Identify which cell holds the provided text, then report its [X, Y] central coordinate. 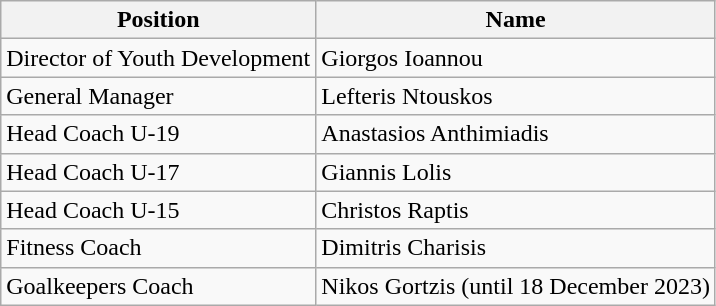
Anastasios Anthimiadis [516, 134]
Lefteris Ntouskos [516, 96]
Goalkeepers Coach [158, 286]
Position [158, 20]
General Manager [158, 96]
Giannis Lolis [516, 172]
Name [516, 20]
Christos Raptis [516, 210]
Nikos Gortzis (until 18 December 2023) [516, 286]
Dimitris Charisis [516, 248]
Fitness Coach [158, 248]
Head Coach U-19 [158, 134]
Head Coach U-15 [158, 210]
Head Coach U-17 [158, 172]
Giorgos Ioannou [516, 58]
Director of Youth Development [158, 58]
